For the text-containing cell, return its midpoint in [X, Y] coordinate format. 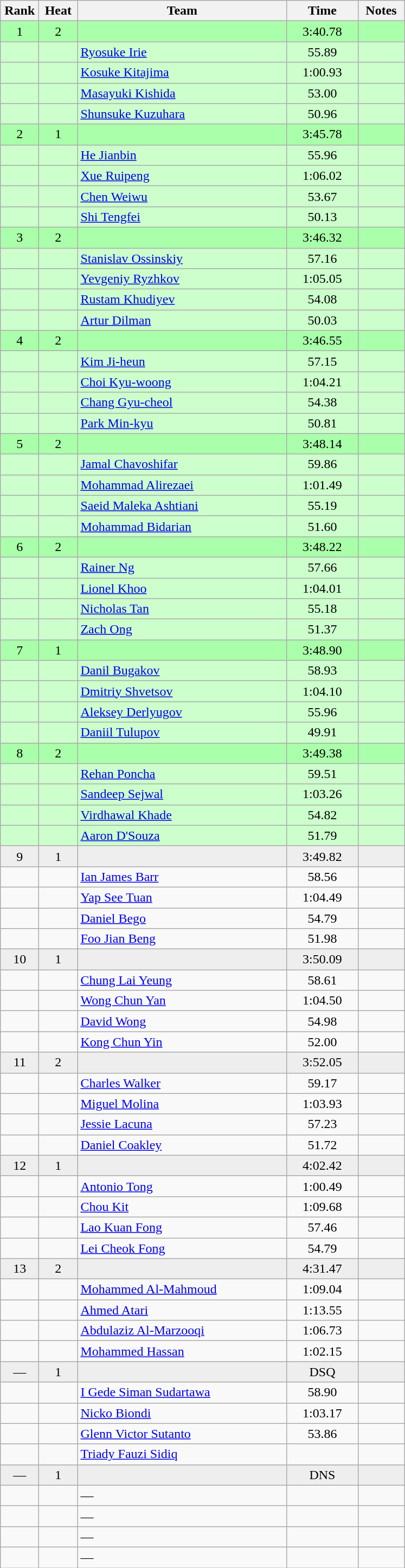
Miguel Molina [182, 1104]
David Wong [182, 1021]
1:04.50 [322, 1001]
1:03.17 [322, 1413]
49.91 [322, 733]
1:13.55 [322, 1310]
51.60 [322, 526]
50.03 [322, 320]
Team [182, 11]
5 [20, 444]
Aaron D'Souza [182, 835]
Rank [20, 11]
59.86 [322, 464]
Notes [381, 11]
3 [20, 237]
Mohammad Alirezaei [182, 485]
Lionel Khoo [182, 588]
1:04.01 [322, 588]
52.00 [322, 1042]
1:05.05 [322, 279]
58.90 [322, 1392]
Aleksey Derlyugov [182, 712]
3:48.90 [322, 650]
Chung Lai Yeung [182, 980]
Shi Tengfei [182, 217]
3:52.05 [322, 1062]
Wong Chun Yan [182, 1001]
4:31.47 [322, 1269]
Yevgeniy Ryzhkov [182, 279]
3:40.78 [322, 31]
Kim Ji-heun [182, 361]
57.15 [322, 361]
Time [322, 11]
Heat [59, 11]
Ahmed Atari [182, 1310]
3:46.32 [322, 237]
51.37 [322, 630]
54.98 [322, 1021]
10 [20, 960]
1:04.49 [322, 897]
Glenn Victor Sutanto [182, 1434]
I Gede Siman Sudartawa [182, 1392]
1:04.10 [322, 691]
Xue Ruipeng [182, 176]
1:02.15 [322, 1351]
1:03.26 [322, 794]
Nicholas Tan [182, 609]
Ryosuke Irie [182, 52]
Shunsuke Kuzuhara [182, 114]
7 [20, 650]
3:49.38 [322, 753]
54.08 [322, 300]
Stanislav Ossinskiy [182, 258]
Sandeep Sejwal [182, 794]
4 [20, 341]
Charles Walker [182, 1083]
1:09.04 [322, 1290]
58.61 [322, 980]
57.66 [322, 567]
50.13 [322, 217]
Masayuki Kishida [182, 93]
1:06.02 [322, 176]
54.38 [322, 403]
55.89 [322, 52]
1:09.68 [322, 1207]
50.96 [322, 114]
4:02.42 [322, 1165]
58.56 [322, 877]
51.79 [322, 835]
Chen Weiwu [182, 196]
3:48.14 [322, 444]
57.46 [322, 1227]
Nicko Biondi [182, 1413]
53.00 [322, 93]
He Jianbin [182, 155]
Jamal Chavoshifar [182, 464]
1:00.93 [322, 73]
3:45.78 [322, 134]
Zach Ong [182, 630]
6 [20, 547]
51.72 [322, 1145]
Chang Gyu-cheol [182, 403]
3:50.09 [322, 960]
Virdhawal Khade [182, 815]
8 [20, 753]
Rehan Poncha [182, 774]
DSQ [322, 1372]
59.17 [322, 1083]
DNS [322, 1475]
Park Min-kyu [182, 423]
51.98 [322, 939]
1:00.49 [322, 1186]
Mohammed Hassan [182, 1351]
Daniel Bego [182, 918]
Danil Bugakov [182, 671]
Chou Kit [182, 1207]
58.93 [322, 671]
Ian James Barr [182, 877]
Antonio Tong [182, 1186]
Artur Dilman [182, 320]
57.16 [322, 258]
Dmitriy Shvetsov [182, 691]
53.67 [322, 196]
Daniil Tulupov [182, 733]
Foo Jian Beng [182, 939]
11 [20, 1062]
53.86 [322, 1434]
Lao Kuan Fong [182, 1227]
Saeid Maleka Ashtiani [182, 506]
Mohammed Al-Mahmoud [182, 1290]
1:04.21 [322, 382]
1:06.73 [322, 1331]
3:49.82 [322, 856]
Daniel Coakley [182, 1145]
Yap See Tuan [182, 897]
59.51 [322, 774]
3:46.55 [322, 341]
Abdulaziz Al-Marzooqi [182, 1331]
55.18 [322, 609]
Jessie Lacuna [182, 1124]
Choi Kyu-woong [182, 382]
Lei Cheok Fong [182, 1248]
12 [20, 1165]
55.19 [322, 506]
1:03.93 [322, 1104]
Rustam Khudiyev [182, 300]
13 [20, 1269]
1:01.49 [322, 485]
3:48.22 [322, 547]
Kong Chun Yin [182, 1042]
57.23 [322, 1124]
9 [20, 856]
Triady Fauzi Sidiq [182, 1454]
Rainer Ng [182, 567]
Kosuke Kitajima [182, 73]
54.82 [322, 815]
50.81 [322, 423]
Mohammad Bidarian [182, 526]
